Scan for the cell matching the given text and deliver its [x, y] coordinate at center. 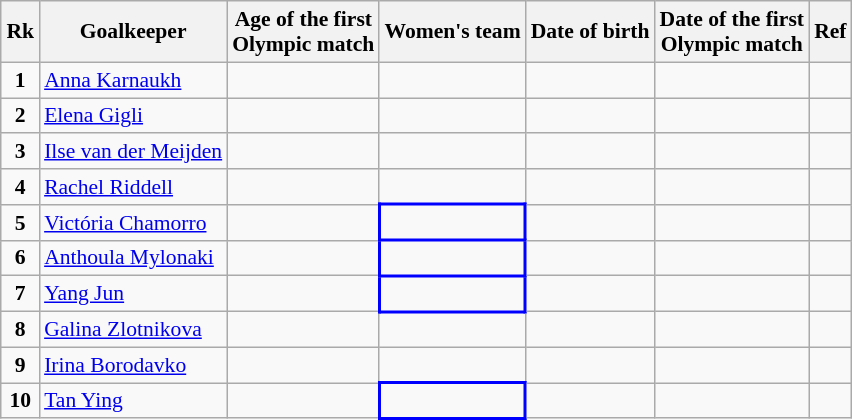
Elena Gigli [133, 116]
3 [20, 152]
Anthoula Mylonaki [133, 258]
Rk [20, 32]
1 [20, 80]
9 [20, 365]
Women's team [452, 32]
7 [20, 294]
Age of the firstOlympic match [303, 32]
Victória Chamorro [133, 223]
10 [20, 401]
Tan Ying [133, 401]
Date of birth [590, 32]
Anna Karnaukh [133, 80]
2 [20, 116]
Irina Borodavko [133, 365]
8 [20, 330]
Date of the firstOlympic match [732, 32]
Rachel Riddell [133, 187]
4 [20, 187]
5 [20, 223]
Galina Zlotnikova [133, 330]
Ref [830, 32]
Goalkeeper [133, 32]
Ilse van der Meijden [133, 152]
6 [20, 258]
Yang Jun [133, 294]
